Provide the (X, Y) coordinate of the cell's center where the given text is located.  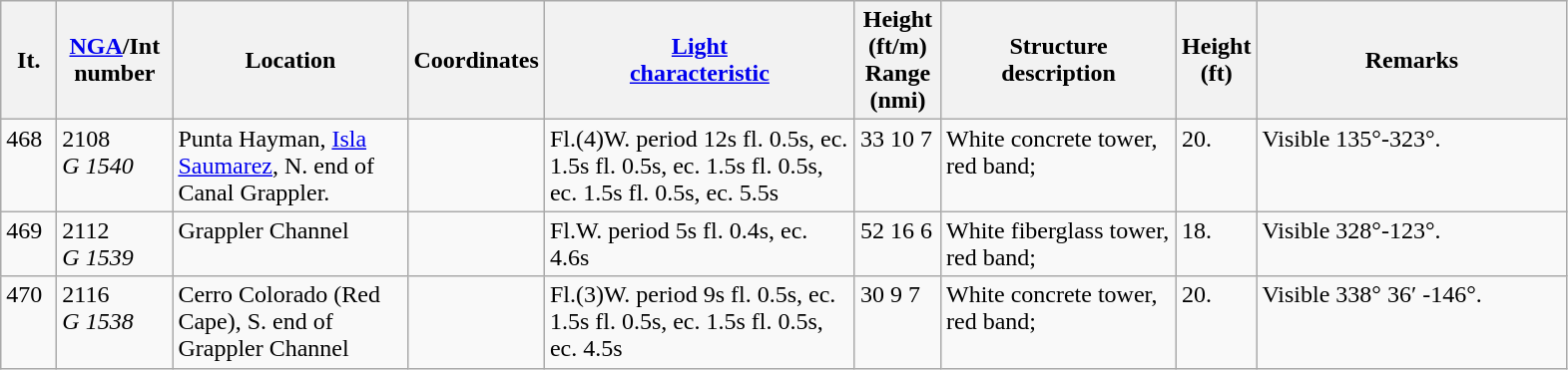
Lightcharacteristic (699, 60)
2116G 1538 (115, 322)
Height (ft) (1217, 60)
Cerro Colorado (Red Cape), S. end of Grappler Channel (290, 322)
Fl.(3)W. period 9s fl. 0.5s, ec. 1.5s fl. 0.5s, ec. 1.5s fl. 0.5s, ec. 4.5s (699, 322)
NGA/Intnumber (115, 60)
468 (29, 166)
30 9 7 (897, 322)
Location (290, 60)
Visible 328°-123°. (1411, 243)
It. (29, 60)
Grappler Channel (290, 243)
Visible 338° 36′ -146°. (1411, 322)
2108G 1540 (115, 166)
Fl.(4)W. period 12s fl. 0.5s, ec. 1.5s fl. 0.5s, ec. 1.5s fl. 0.5s, ec. 1.5s fl. 0.5s, ec. 5.5s (699, 166)
52 16 6 (897, 243)
White fiberglass tower, red band; (1058, 243)
33 10 7 (897, 166)
Punta Hayman, Isla Saumarez, N. end of Canal Grappler. (290, 166)
Remarks (1411, 60)
470 (29, 322)
Structuredescription (1058, 60)
2112G 1539 (115, 243)
Height (ft/m)Range (nmi) (897, 60)
18. (1217, 243)
Visible 135°-323°. (1411, 166)
469 (29, 243)
Coordinates (476, 60)
Fl.W. period 5s fl. 0.4s, ec. 4.6s (699, 243)
